Detect which cell encompasses the target text, then output its (X, Y) center coordinate. 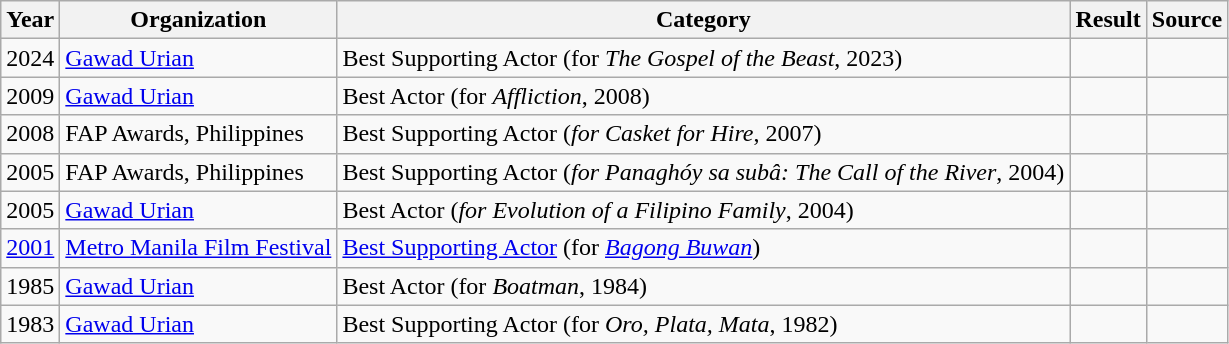
Organization (198, 20)
Best Actor (for Boatman, 1984) (704, 286)
Category (704, 20)
1985 (30, 286)
Best Supporting Actor (for Oro, Plata, Mata, 1982) (704, 324)
Best Supporting Actor (for Panaghóy sa subâ: The Call of the River, 2004) (704, 172)
Year (30, 20)
2024 (30, 58)
Metro Manila Film Festival (198, 248)
Result (1108, 20)
2008 (30, 134)
2001 (30, 248)
2009 (30, 96)
Best Actor (for Affliction, 2008) (704, 96)
Best Actor (for Evolution of a Filipino Family, 2004) (704, 210)
Source (1186, 20)
Best Supporting Actor (for Bagong Buwan) (704, 248)
Best Supporting Actor (for Casket for Hire, 2007) (704, 134)
1983 (30, 324)
Best Supporting Actor (for The Gospel of the Beast, 2023) (704, 58)
